Capture the cell that displays the provided text and extract its [X, Y] central coordinate. 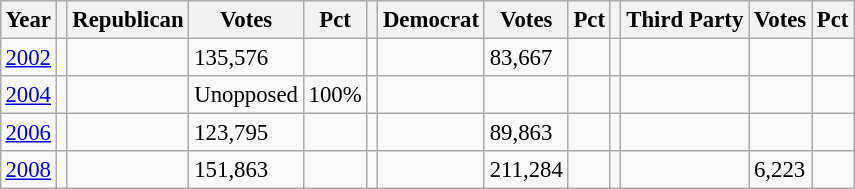
Republican [128, 20]
2006 [28, 133]
6,223 [780, 170]
89,863 [526, 133]
2002 [28, 57]
151,863 [246, 170]
123,795 [246, 133]
100% [335, 95]
Democrat [432, 20]
Unopposed [246, 95]
135,576 [246, 57]
2008 [28, 170]
2004 [28, 95]
211,284 [526, 170]
Third Party [685, 20]
83,667 [526, 57]
Year [28, 20]
